Return the [x, y] coordinate for the center point of the cell that contains the specified text.  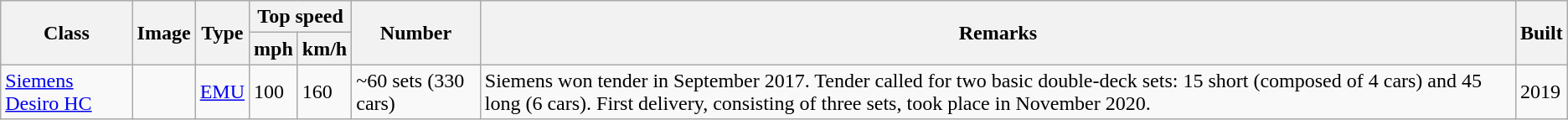
Remarks [998, 33]
Image [164, 33]
Number [416, 33]
mph [274, 49]
km/h [324, 49]
Siemens Desiro HC [67, 92]
Top speed [301, 17]
EMU [222, 92]
100 [274, 92]
Class [67, 33]
Built [1541, 33]
2019 [1541, 92]
Type [222, 33]
160 [324, 92]
~60 sets (330 cars) [416, 92]
